Provide the [x, y] coordinate of the cell's center where the given text is located.  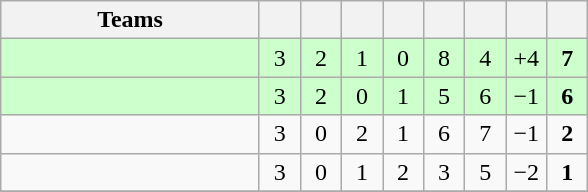
8 [444, 58]
+4 [526, 58]
−2 [526, 172]
Teams [130, 20]
4 [486, 58]
